For the text-containing cell, return its midpoint in [X, Y] coordinate format. 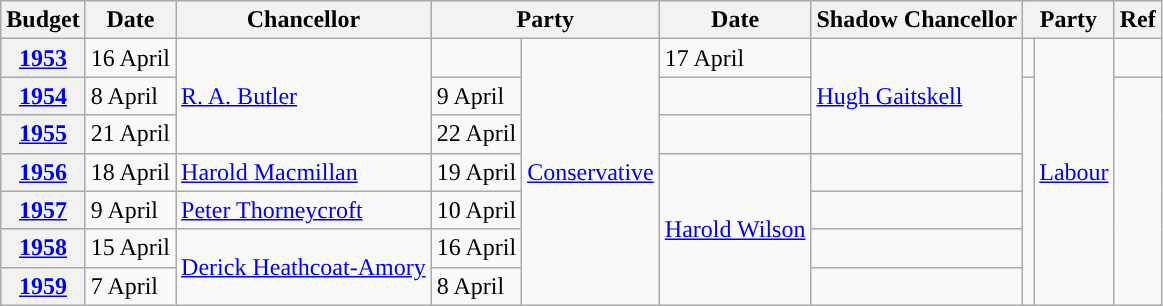
15 April [130, 248]
1953 [43, 58]
17 April [735, 58]
Harold Wilson [735, 229]
1956 [43, 172]
1959 [43, 286]
Peter Thorneycroft [304, 210]
Shadow Chancellor [917, 20]
21 April [130, 134]
1958 [43, 248]
Budget [43, 20]
18 April [130, 172]
Labour [1074, 172]
Ref [1138, 20]
Hugh Gaitskell [917, 96]
10 April [476, 210]
7 April [130, 286]
1955 [43, 134]
Chancellor [304, 20]
1954 [43, 96]
R. A. Butler [304, 96]
22 April [476, 134]
Harold Macmillan [304, 172]
Derick Heathcoat-Amory [304, 267]
19 April [476, 172]
Conservative [591, 172]
1957 [43, 210]
